Find where the given text appears and provide that cell's center as [x, y] coordinate. 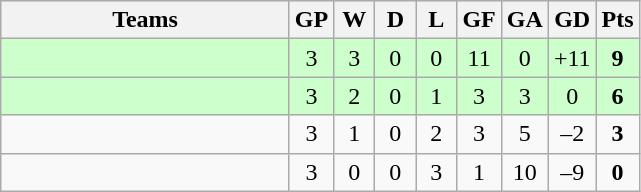
GF [479, 20]
GA [524, 20]
5 [524, 134]
–2 [572, 134]
10 [524, 172]
6 [618, 96]
11 [479, 58]
GD [572, 20]
+11 [572, 58]
9 [618, 58]
D [396, 20]
W [354, 20]
GP [311, 20]
Pts [618, 20]
–9 [572, 172]
L [436, 20]
Teams [146, 20]
